Identify which cell holds the provided text, then report its (x, y) central coordinate. 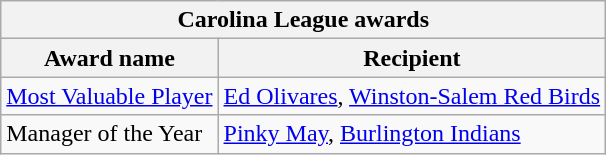
Award name (110, 58)
Recipient (412, 58)
Carolina League awards (304, 20)
Pinky May, Burlington Indians (412, 134)
Most Valuable Player (110, 96)
Manager of the Year (110, 134)
Ed Olivares, Winston-Salem Red Birds (412, 96)
